Return the (X, Y) coordinate for the center point of the cell that contains the specified text.  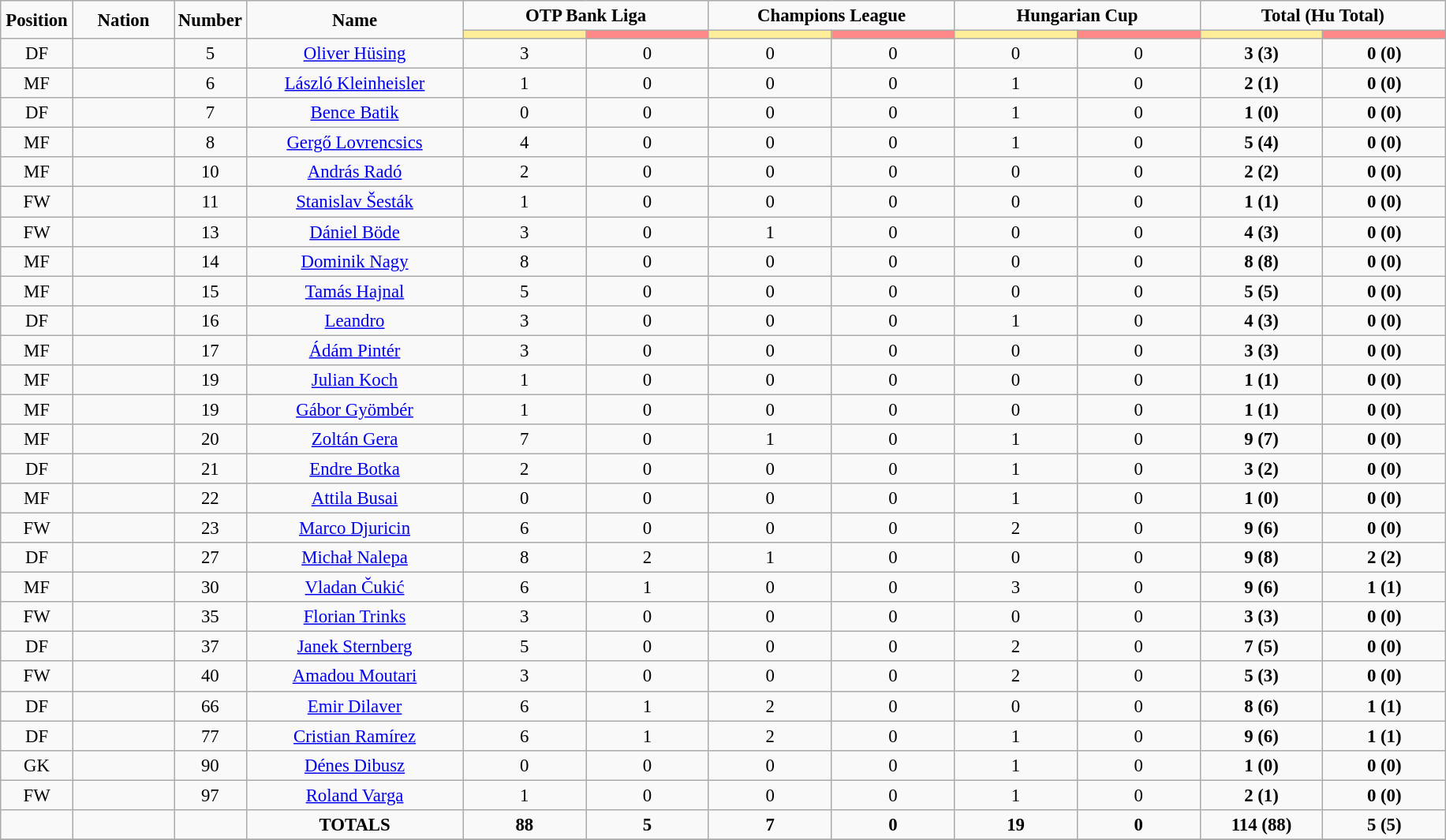
27 (211, 558)
5 (3) (1261, 677)
77 (211, 736)
Bence Batik (355, 113)
GK (37, 765)
22 (211, 498)
Dániel Böde (355, 232)
Tamás Hajnal (355, 291)
Marco Djuricin (355, 528)
30 (211, 588)
András Radó (355, 173)
114 (88) (1261, 825)
15 (211, 291)
40 (211, 677)
11 (211, 202)
Emir Dilaver (355, 706)
Name (355, 20)
97 (211, 795)
TOTALS (355, 825)
66 (211, 706)
9 (8) (1261, 558)
10 (211, 173)
8 (6) (1261, 706)
Roland Varga (355, 795)
37 (211, 647)
László Kleinheisler (355, 84)
Zoltán Gera (355, 439)
Number (211, 20)
3 (2) (1261, 469)
Dominik Nagy (355, 261)
Amadou Moutari (355, 677)
20 (211, 439)
13 (211, 232)
Vladan Čukić (355, 588)
4 (525, 143)
5 (4) (1261, 143)
88 (525, 825)
Cristian Ramírez (355, 736)
Ádám Pintér (355, 350)
90 (211, 765)
Hungarian Cup (1078, 16)
Champions League (831, 16)
Gábor Gyömbér (355, 409)
Attila Busai (355, 498)
OTP Bank Liga (585, 16)
16 (211, 320)
Florian Trinks (355, 617)
Leandro (355, 320)
21 (211, 469)
Michał Nalepa (355, 558)
Endre Botka (355, 469)
35 (211, 617)
Stanislav Šesták (355, 202)
Nation (123, 20)
Dénes Dibusz (355, 765)
17 (211, 350)
23 (211, 528)
Julian Koch (355, 380)
9 (7) (1261, 439)
Total (Hu Total) (1323, 16)
Position (37, 20)
Oliver Hüsing (355, 54)
8 (8) (1261, 261)
7 (5) (1261, 647)
Gergő Lovrencsics (355, 143)
14 (211, 261)
Janek Sternberg (355, 647)
